Output the [X, Y] coordinate of the center of the cell containing the given text.  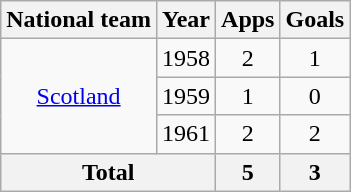
3 [315, 172]
Apps [248, 20]
1961 [186, 134]
5 [248, 172]
Year [186, 20]
Goals [315, 20]
1959 [186, 96]
0 [315, 96]
1958 [186, 58]
Scotland [79, 96]
National team [79, 20]
Total [108, 172]
